Provide the (X, Y) coordinate of the cell's center where the given text is located.  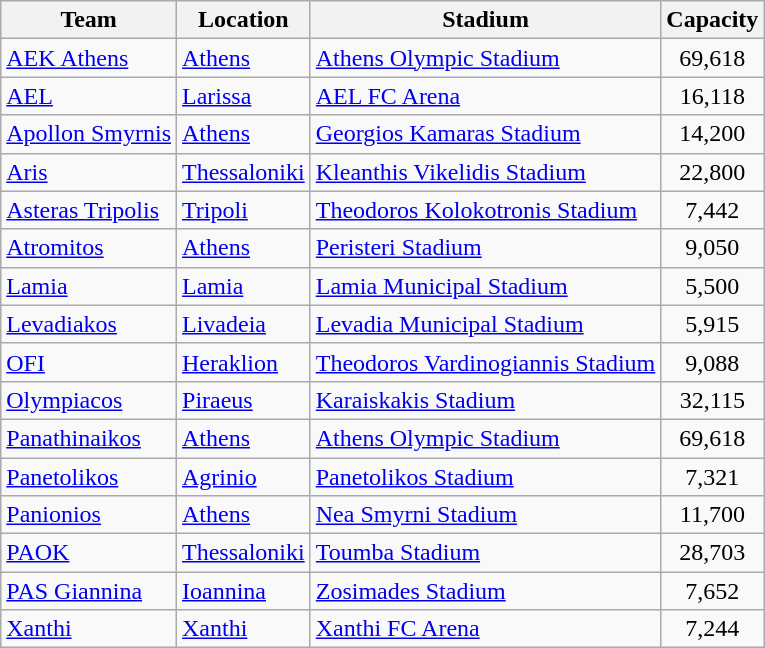
7,244 (712, 629)
Peristeri Stadium (486, 248)
Levadia Municipal Stadium (486, 324)
Panionios (89, 515)
Olympiacos (89, 400)
32,115 (712, 400)
Asteras Tripolis (89, 210)
AEL (89, 96)
Theodoros Kolokotronis Stadium (486, 210)
Larissa (244, 96)
Lamia Municipal Stadium (486, 286)
OFI (89, 362)
Panetolikos (89, 477)
Location (244, 20)
22,800 (712, 172)
16,118 (712, 96)
Karaiskakis Stadium (486, 400)
28,703 (712, 553)
Georgios Kamaras Stadium (486, 134)
7,652 (712, 591)
AEL FC Arena (486, 96)
11,700 (712, 515)
Ioannina (244, 591)
Atromitos (89, 248)
Piraeus (244, 400)
Livadeia (244, 324)
Team (89, 20)
7,442 (712, 210)
Theodoros Vardinogiannis Stadium (486, 362)
Xanthi FC Arena (486, 629)
Apollon Smyrnis (89, 134)
Toumba Stadium (486, 553)
Capacity (712, 20)
Heraklion (244, 362)
Tripoli (244, 210)
Stadium (486, 20)
Levadiakos (89, 324)
PAS Giannina (89, 591)
Panetolikos Stadium (486, 477)
7,321 (712, 477)
5,500 (712, 286)
Kleanthis Vikelidis Stadium (486, 172)
Aris (89, 172)
Panathinaikos (89, 438)
Agrinio (244, 477)
9,088 (712, 362)
14,200 (712, 134)
9,050 (712, 248)
AEK Athens (89, 58)
Nea Smyrni Stadium (486, 515)
Zosimades Stadium (486, 591)
PAOK (89, 553)
5,915 (712, 324)
